Capture the cell that displays the provided text and extract its (X, Y) central coordinate. 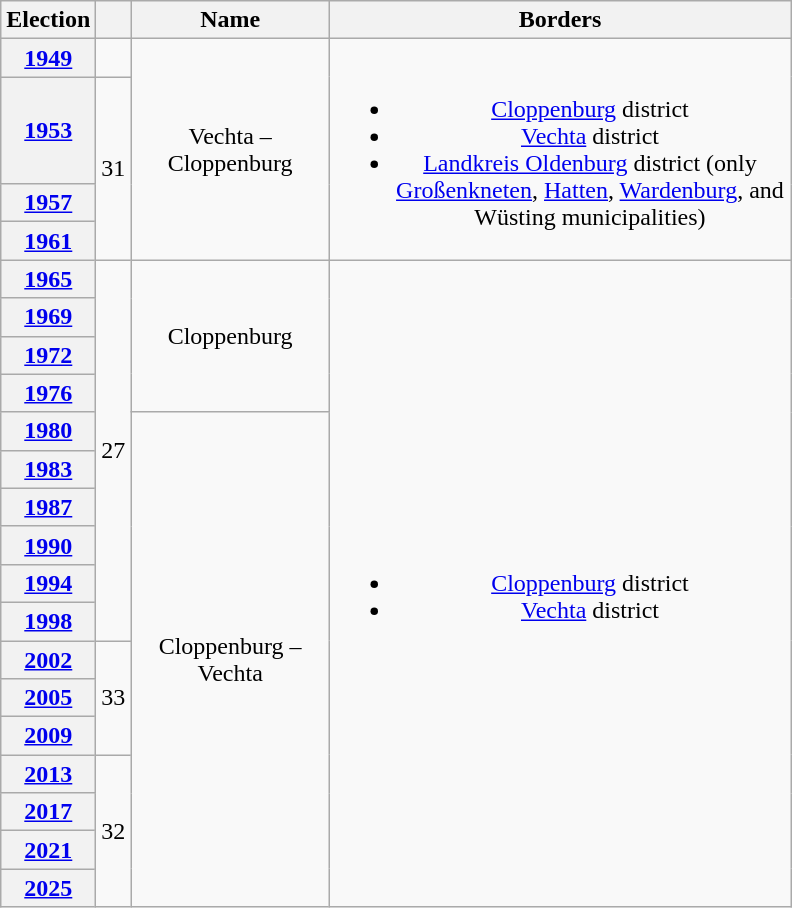
Name (230, 20)
1965 (48, 279)
2013 (48, 774)
32 (114, 831)
2021 (48, 850)
1980 (48, 431)
2017 (48, 812)
Election (48, 20)
2005 (48, 698)
Cloppenburg – Vechta (230, 660)
2002 (48, 659)
31 (114, 168)
1983 (48, 469)
2025 (48, 888)
33 (114, 697)
1969 (48, 317)
1987 (48, 507)
27 (114, 450)
Cloppenburg districtVechta districtLandkreis Oldenburg district (only Großenkneten, Hatten, Wardenburg, and Wüsting municipalities) (560, 150)
2009 (48, 736)
1994 (48, 583)
Cloppenburg (230, 336)
Vechta – Cloppenburg (230, 150)
1976 (48, 393)
1972 (48, 355)
1998 (48, 621)
1949 (48, 58)
1953 (48, 130)
Cloppenburg districtVechta district (560, 584)
1961 (48, 241)
Borders (560, 20)
1990 (48, 545)
1957 (48, 203)
